From the cell containing the given text, extract its center point as (x, y) coordinate. 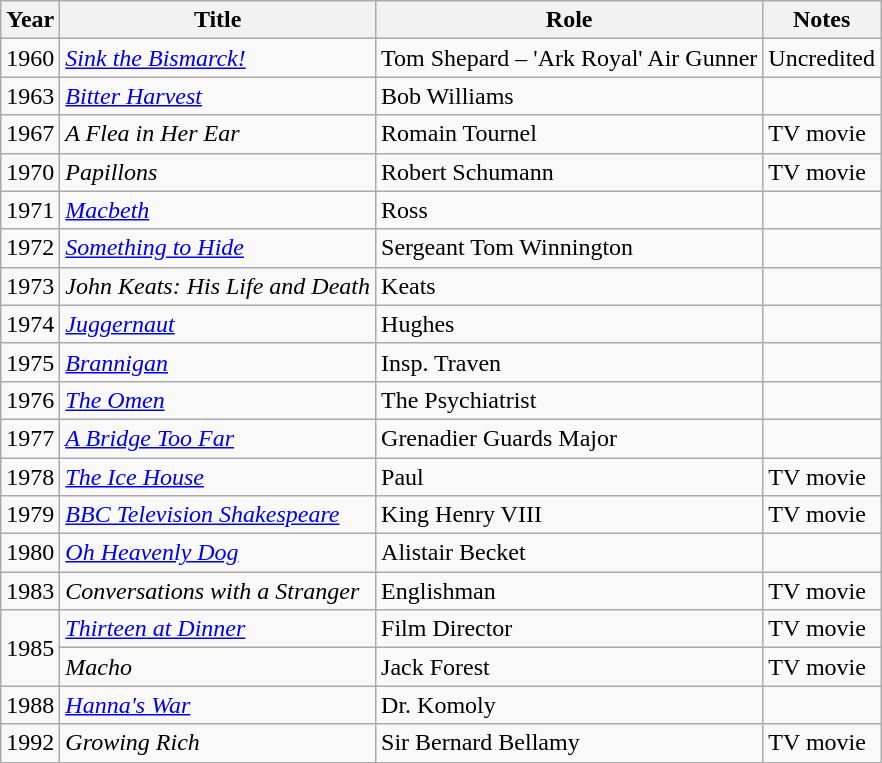
1988 (30, 705)
1975 (30, 362)
John Keats: His Life and Death (218, 286)
Uncredited (822, 58)
A Bridge Too Far (218, 438)
Insp. Traven (570, 362)
Jack Forest (570, 667)
1967 (30, 134)
Growing Rich (218, 743)
1973 (30, 286)
Conversations with a Stranger (218, 591)
Englishman (570, 591)
Alistair Becket (570, 553)
Bob Williams (570, 96)
Sergeant Tom Winnington (570, 248)
Grenadier Guards Major (570, 438)
Ross (570, 210)
Role (570, 20)
The Ice House (218, 477)
1976 (30, 400)
Year (30, 20)
Oh Heavenly Dog (218, 553)
Title (218, 20)
Thirteen at Dinner (218, 629)
Macbeth (218, 210)
Romain Tournel (570, 134)
1983 (30, 591)
1970 (30, 172)
A Flea in Her Ear (218, 134)
Robert Schumann (570, 172)
Keats (570, 286)
Brannigan (218, 362)
1979 (30, 515)
1963 (30, 96)
The Omen (218, 400)
Paul (570, 477)
1971 (30, 210)
1977 (30, 438)
1972 (30, 248)
Sir Bernard Bellamy (570, 743)
Notes (822, 20)
Macho (218, 667)
Hughes (570, 324)
1974 (30, 324)
1960 (30, 58)
BBC Television Shakespeare (218, 515)
Juggernaut (218, 324)
Bitter Harvest (218, 96)
Film Director (570, 629)
Hanna's War (218, 705)
1985 (30, 648)
1978 (30, 477)
King Henry VIII (570, 515)
Something to Hide (218, 248)
The Psychiatrist (570, 400)
1992 (30, 743)
1980 (30, 553)
Dr. Komoly (570, 705)
Sink the Bismarck! (218, 58)
Tom Shepard – 'Ark Royal' Air Gunner (570, 58)
Papillons (218, 172)
